For the text-containing cell, return its midpoint in [X, Y] coordinate format. 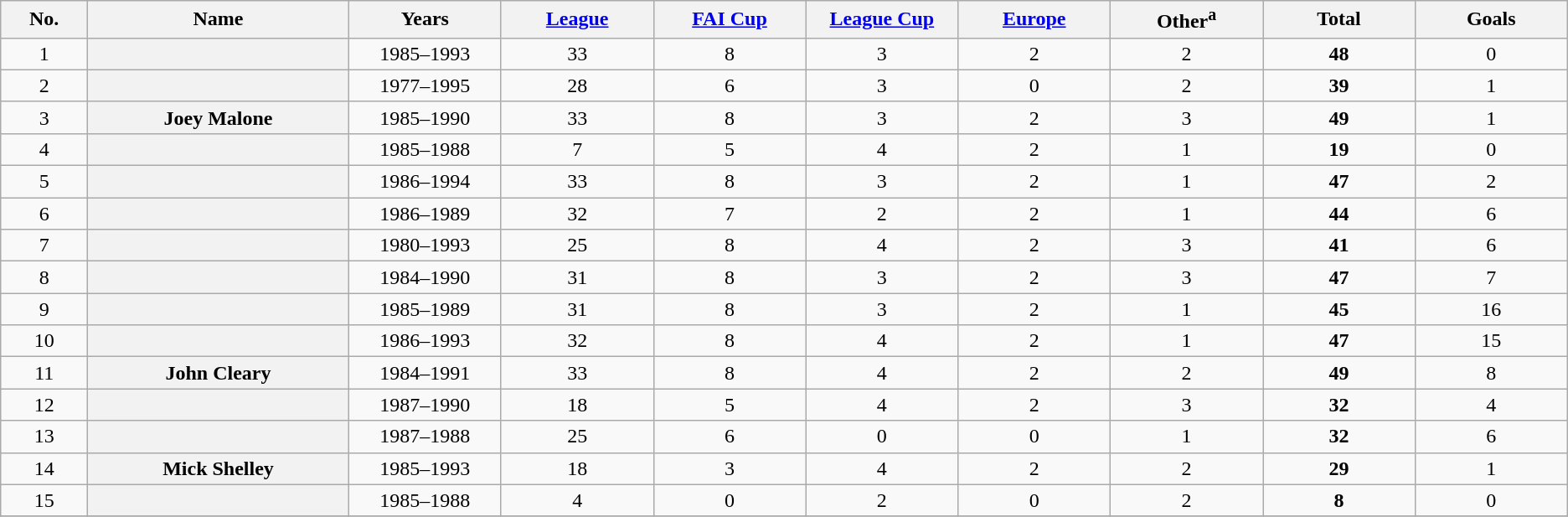
1977–1995 [425, 85]
19 [1339, 149]
1985–1989 [425, 309]
1986–1993 [425, 341]
1986–1994 [425, 182]
45 [1339, 309]
League [577, 20]
Mick Shelley [219, 468]
Europe [1034, 20]
16 [1491, 309]
29 [1339, 468]
Joey Malone [219, 117]
No. [44, 20]
39 [1339, 85]
FAI Cup [730, 20]
48 [1339, 54]
1986–1989 [425, 214]
Othera [1187, 20]
1980–1993 [425, 246]
Goals [1491, 20]
44 [1339, 214]
14 [44, 468]
Total [1339, 20]
1984–1991 [425, 373]
Years [425, 20]
28 [577, 85]
41 [1339, 246]
1987–1990 [425, 405]
Name [219, 20]
1984–1990 [425, 277]
John Cleary [219, 373]
12 [44, 405]
11 [44, 373]
1985–1990 [425, 117]
13 [44, 437]
9 [44, 309]
10 [44, 341]
1987–1988 [425, 437]
League Cup [882, 20]
